Find where the given text appears and provide that cell's center as [x, y] coordinate. 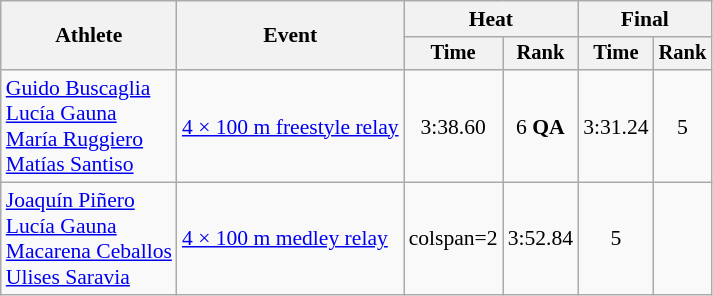
Athlete [89, 36]
4 × 100 m freestyle relay [290, 126]
3:31.24 [616, 126]
colspan=2 [454, 239]
6 QA [540, 126]
Event [290, 36]
4 × 100 m medley relay [290, 239]
3:38.60 [454, 126]
Heat [492, 19]
Joaquín PiñeroLucía GaunaMacarena CeballosUlises Saravia [89, 239]
3:52.84 [540, 239]
Guido BuscagliaLucía GaunaMaría RuggieroMatías Santiso [89, 126]
Final [644, 19]
